From the cell containing the given text, extract its center point as (X, Y) coordinate. 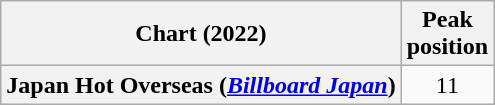
Japan Hot Overseas (Billboard Japan) (201, 85)
Peakposition (447, 34)
Chart (2022) (201, 34)
11 (447, 85)
